Provide the (x, y) coordinate of the cell's center where the given text is located.  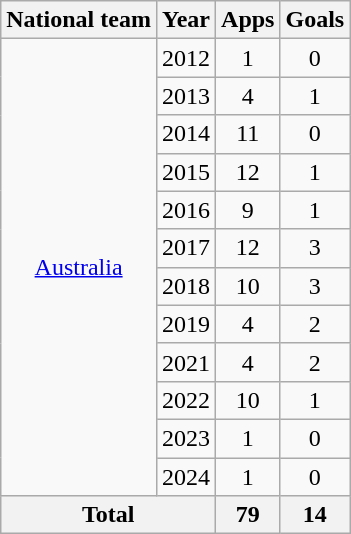
2024 (186, 477)
2022 (186, 400)
Australia (79, 268)
2019 (186, 324)
2017 (186, 248)
2023 (186, 438)
2021 (186, 362)
National team (79, 20)
Total (108, 515)
2018 (186, 286)
14 (315, 515)
2014 (186, 134)
Goals (315, 20)
Apps (248, 20)
9 (248, 210)
Year (186, 20)
2012 (186, 58)
11 (248, 134)
2015 (186, 172)
79 (248, 515)
2016 (186, 210)
2013 (186, 96)
